Return (X, Y) of the center of cell containing provided text 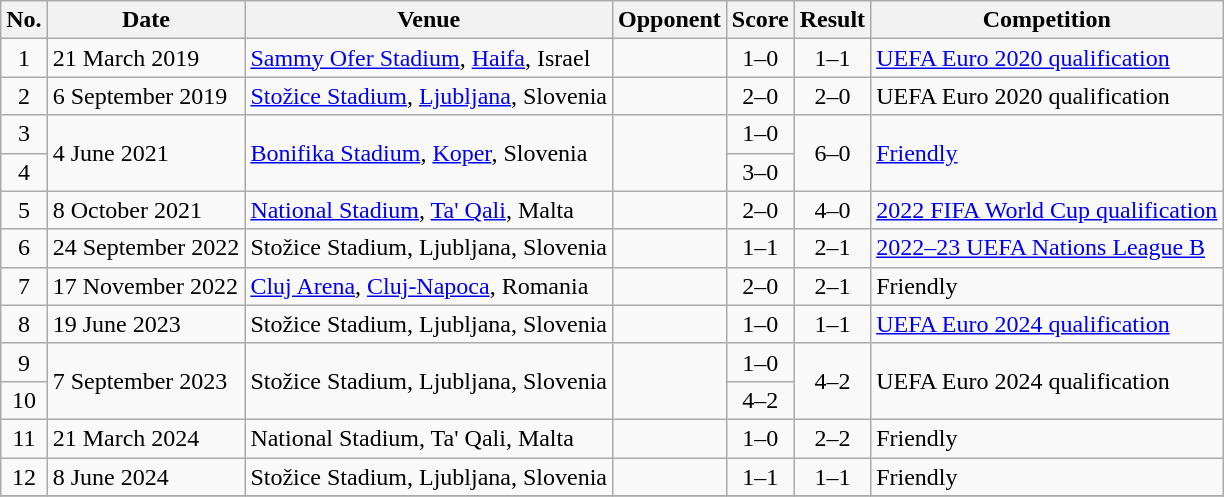
1 (24, 58)
6–0 (832, 153)
No. (24, 20)
Date (146, 20)
17 November 2022 (146, 286)
4 (24, 172)
Cluj Arena, Cluj-Napoca, Romania (429, 286)
3–0 (760, 172)
24 September 2022 (146, 248)
2022 FIFA World Cup qualification (1047, 210)
12 (24, 477)
21 March 2024 (146, 438)
19 June 2023 (146, 324)
7 (24, 286)
4 June 2021 (146, 153)
4–0 (832, 210)
8 (24, 324)
Score (760, 20)
6 September 2019 (146, 96)
21 March 2019 (146, 58)
10 (24, 400)
7 September 2023 (146, 381)
Bonifika Stadium, Koper, Slovenia (429, 153)
2022–23 UEFA Nations League B (1047, 248)
11 (24, 438)
2–2 (832, 438)
3 (24, 134)
8 October 2021 (146, 210)
Opponent (670, 20)
9 (24, 362)
Sammy Ofer Stadium, Haifa, Israel (429, 58)
Venue (429, 20)
5 (24, 210)
6 (24, 248)
8 June 2024 (146, 477)
Result (832, 20)
2 (24, 96)
Competition (1047, 20)
